Scan for the cell matching the given text and deliver its [x, y] coordinate at center. 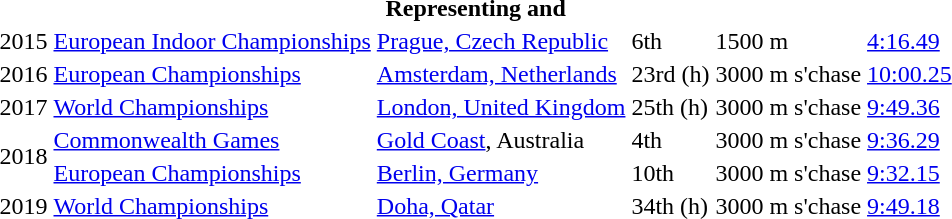
Prague, Czech Republic [501, 41]
25th (h) [670, 107]
London, United Kingdom [501, 107]
Gold Coast, Australia [501, 140]
10th [670, 173]
Commonwealth Games [212, 140]
1500 m [788, 41]
6th [670, 41]
Amsterdam, Netherlands [501, 74]
Berlin, Germany [501, 173]
World Championships [212, 107]
European Indoor Championships [212, 41]
4th [670, 140]
23rd (h) [670, 74]
